Identify which cell holds the provided text, then report its [x, y] central coordinate. 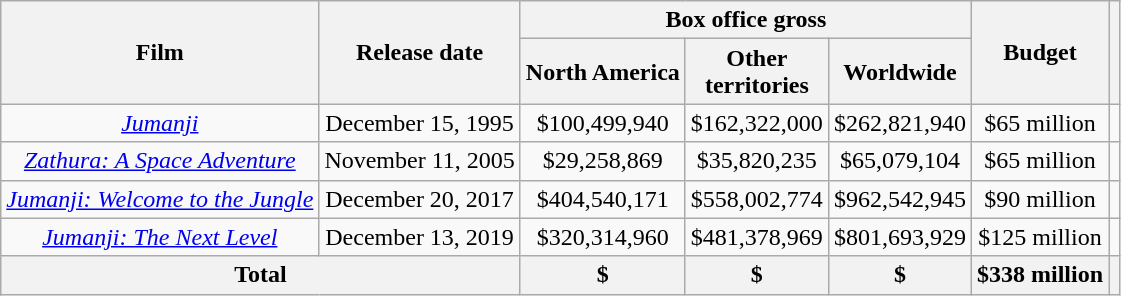
November 11, 2005 [420, 161]
$90 million [1040, 199]
$404,540,171 [602, 199]
$65,079,104 [900, 161]
$320,314,960 [602, 237]
Release date [420, 52]
$962,542,945 [900, 199]
$125 million [1040, 237]
$338 million [1040, 275]
Jumanji [160, 123]
North America [602, 72]
Worldwide [900, 72]
Box office gross [746, 20]
Otherterritories [756, 72]
$35,820,235 [756, 161]
$100,499,940 [602, 123]
Zathura: A Space Adventure [160, 161]
Film [160, 52]
December 13, 2019 [420, 237]
$481,378,969 [756, 237]
$162,322,000 [756, 123]
Jumanji: Welcome to the Jungle [160, 199]
$262,821,940 [900, 123]
Total [261, 275]
December 15, 1995 [420, 123]
$29,258,869 [602, 161]
December 20, 2017 [420, 199]
$801,693,929 [900, 237]
Budget [1040, 52]
$558,002,774 [756, 199]
Jumanji: The Next Level [160, 237]
